Identify which cell holds the provided text, then report its [X, Y] central coordinate. 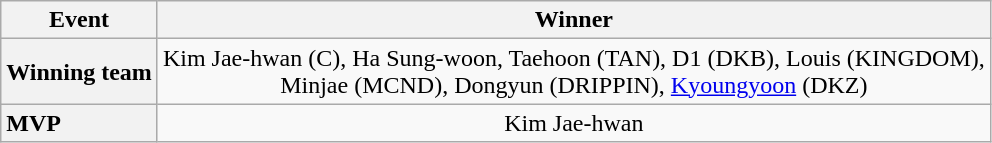
MVP [80, 123]
Kim Jae-hwan (C), Ha Sung-woon, Taehoon (TAN), D1 (DKB), Louis (KINGDOM),Minjae (MCND), Dongyun (DRIPPIN), Kyoungyoon (DKZ) [574, 72]
Winning team [80, 72]
Winner [574, 20]
Kim Jae-hwan [574, 123]
Event [80, 20]
